Locate the cell with the specified text and output its [x, y] center coordinate. 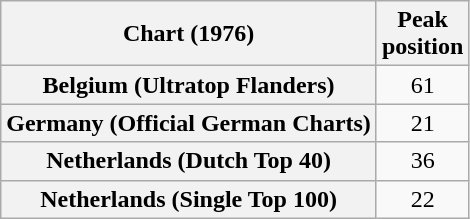
Belgium (Ultratop Flanders) [189, 85]
Netherlands (Single Top 100) [189, 199]
21 [422, 123]
Peakposition [422, 34]
22 [422, 199]
Netherlands (Dutch Top 40) [189, 161]
Germany (Official German Charts) [189, 123]
Chart (1976) [189, 34]
61 [422, 85]
36 [422, 161]
